Output the [X, Y] coordinate of the center of the cell containing the given text.  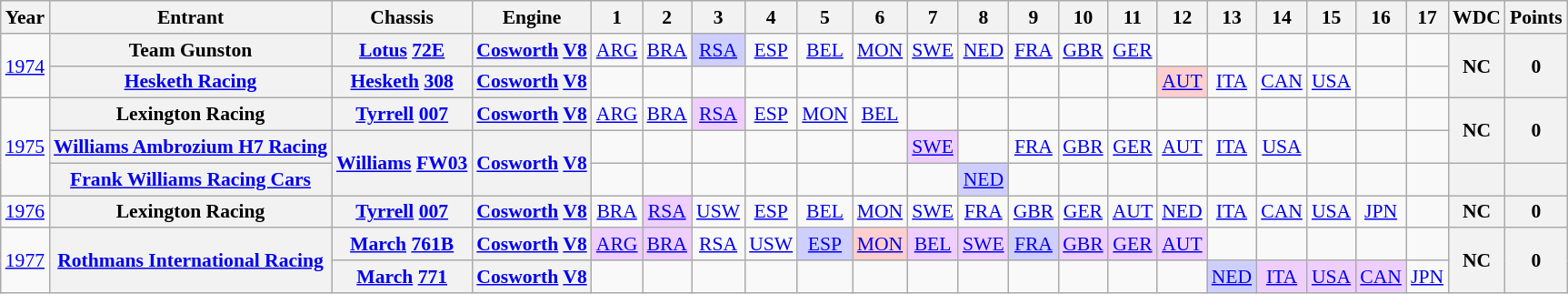
11 [1133, 17]
6 [880, 17]
10 [1084, 17]
1974 [25, 66]
5 [825, 17]
Williams Ambrozium H7 Racing [191, 147]
Rothmans International Racing [191, 260]
1977 [25, 260]
Hesketh 308 [402, 82]
12 [1182, 17]
15 [1331, 17]
1975 [25, 147]
Frank Williams Racing Cars [191, 179]
13 [1232, 17]
4 [771, 17]
3 [718, 17]
Hesketh Racing [191, 82]
1 [617, 17]
Year [25, 17]
Williams FW03 [402, 164]
Lotus 72E [402, 50]
WDC [1476, 17]
Points [1536, 17]
Entrant [191, 17]
14 [1282, 17]
8 [984, 17]
16 [1381, 17]
Chassis [402, 17]
Engine [531, 17]
2 [667, 17]
9 [1034, 17]
March 761B [402, 245]
17 [1427, 17]
7 [933, 17]
March 771 [402, 277]
1976 [25, 212]
Team Gunston [191, 50]
